Scan for the cell matching the given text and deliver its (x, y) coordinate at center. 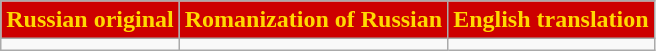
English translation (551, 20)
Romanization of Russian (313, 20)
Russian original (90, 20)
